Scan for the cell matching the given text and deliver its (x, y) coordinate at center. 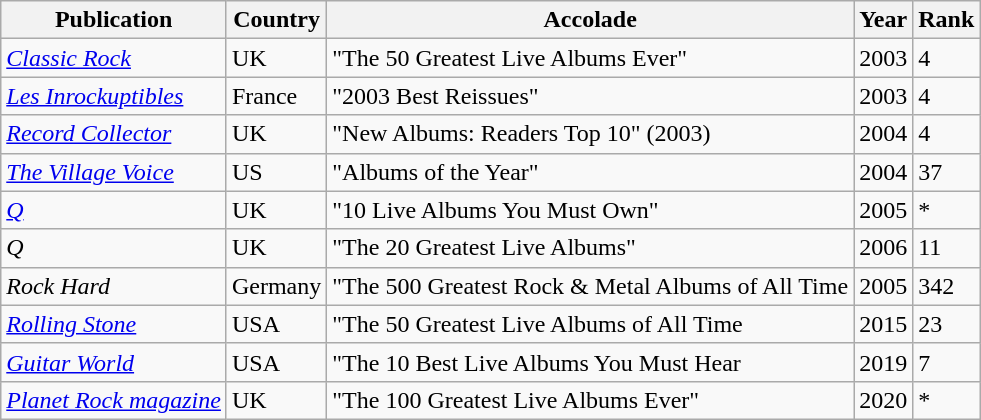
342 (946, 286)
Rolling Stone (114, 324)
Classic Rock (114, 58)
2006 (884, 248)
2019 (884, 362)
Country (276, 20)
23 (946, 324)
2020 (884, 400)
"The 500 Greatest Rock & Metal Albums of All Time (590, 286)
Planet Rock magazine (114, 400)
37 (946, 172)
Publication (114, 20)
2015 (884, 324)
"The 50 Greatest Live Albums Ever" (590, 58)
US (276, 172)
"The 10 Best Live Albums You Must Hear (590, 362)
"New Albums: Readers Top 10" (2003) (590, 134)
Rank (946, 20)
Year (884, 20)
"The 100 Greatest Live Albums Ever" (590, 400)
Germany (276, 286)
Guitar World (114, 362)
"Albums of the Year" (590, 172)
Accolade (590, 20)
7 (946, 362)
"The 50 Greatest Live Albums of All Time (590, 324)
"10 Live Albums You Must Own" (590, 210)
Record Collector (114, 134)
Les Inrockuptibles (114, 96)
11 (946, 248)
Rock Hard (114, 286)
"2003 Best Reissues" (590, 96)
"The 20 Greatest Live Albums" (590, 248)
France (276, 96)
The Village Voice (114, 172)
